Locate the cell with the specified text and output its [X, Y] center coordinate. 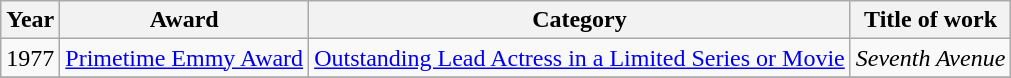
Outstanding Lead Actress in a Limited Series or Movie [580, 58]
Seventh Avenue [930, 58]
Year [30, 20]
Primetime Emmy Award [184, 58]
1977 [30, 58]
Award [184, 20]
Category [580, 20]
Title of work [930, 20]
